From the cell containing the given text, extract its center point as [X, Y] coordinate. 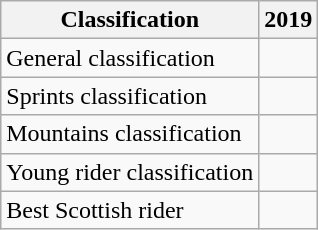
Classification [130, 20]
Best Scottish rider [130, 210]
General classification [130, 58]
Sprints classification [130, 96]
Young rider classification [130, 172]
2019 [288, 20]
Mountains classification [130, 134]
